From the cell containing the given text, extract its center point as [X, Y] coordinate. 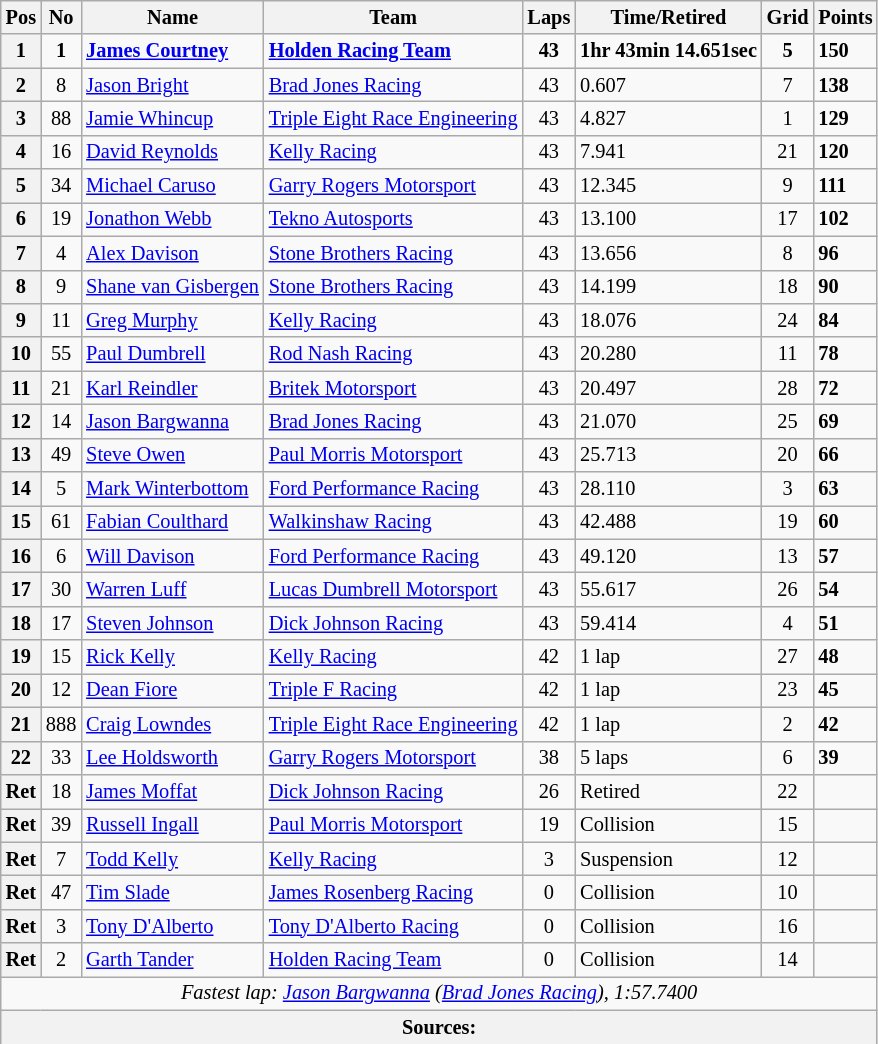
Michael Caruso [172, 186]
Laps [548, 17]
Retired [668, 791]
Suspension [668, 859]
23 [788, 690]
James Rosenberg Racing [394, 892]
61 [61, 522]
102 [845, 219]
Steven Johnson [172, 623]
28.110 [668, 489]
84 [845, 320]
Rick Kelly [172, 657]
Fastest lap: Jason Bargwanna (Brad Jones Racing), 1:57.7400 [440, 993]
Dean Fiore [172, 690]
47 [61, 892]
42.488 [668, 522]
Steve Owen [172, 455]
24 [788, 320]
Rod Nash Racing [394, 354]
Triple F Racing [394, 690]
Name [172, 17]
Jamie Whincup [172, 118]
Tony D'Alberto Racing [394, 926]
Points [845, 17]
Shane van Gisbergen [172, 287]
60 [845, 522]
72 [845, 388]
Team [394, 17]
66 [845, 455]
54 [845, 589]
Pos [21, 17]
129 [845, 118]
James Moffat [172, 791]
Paul Dumbrell [172, 354]
Jason Bright [172, 85]
James Courtney [172, 51]
20.280 [668, 354]
59.414 [668, 623]
Time/Retired [668, 17]
No [61, 17]
78 [845, 354]
138 [845, 85]
55 [61, 354]
4.827 [668, 118]
5 laps [668, 758]
Britek Motorsport [394, 388]
51 [845, 623]
Todd Kelly [172, 859]
18.076 [668, 320]
Garth Tander [172, 960]
13.656 [668, 253]
111 [845, 186]
55.617 [668, 589]
Tony D'Alberto [172, 926]
33 [61, 758]
Will Davison [172, 556]
45 [845, 690]
120 [845, 152]
49.120 [668, 556]
21.070 [668, 421]
57 [845, 556]
Tekno Autosports [394, 219]
27 [788, 657]
63 [845, 489]
Lee Holdsworth [172, 758]
Jason Bargwanna [172, 421]
88 [61, 118]
38 [548, 758]
150 [845, 51]
12.345 [668, 186]
49 [61, 455]
90 [845, 287]
Tim Slade [172, 892]
34 [61, 186]
96 [845, 253]
13.100 [668, 219]
Sources: [440, 1027]
Karl Reindler [172, 388]
David Reynolds [172, 152]
69 [845, 421]
Fabian Coulthard [172, 522]
30 [61, 589]
7.941 [668, 152]
25.713 [668, 455]
0.607 [668, 85]
28 [788, 388]
Mark Winterbottom [172, 489]
Grid [788, 17]
Warren Luff [172, 589]
1hr 43min 14.651sec [668, 51]
Greg Murphy [172, 320]
Jonathon Webb [172, 219]
25 [788, 421]
Russell Ingall [172, 825]
Alex Davison [172, 253]
14.199 [668, 287]
48 [845, 657]
20.497 [668, 388]
888 [61, 724]
Craig Lowndes [172, 724]
Lucas Dumbrell Motorsport [394, 589]
Walkinshaw Racing [394, 522]
